Return the [x, y] coordinate for the center point of the cell that contains the specified text.  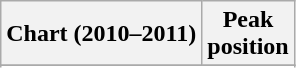
Peakposition [248, 34]
Chart (2010–2011) [102, 34]
